Scan for the cell matching the given text and deliver its (x, y) coordinate at center. 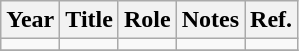
Notes (210, 20)
Year (30, 20)
Ref. (272, 20)
Role (147, 20)
Title (90, 20)
